Provide the (x, y) coordinate of the cell's center where the given text is located.  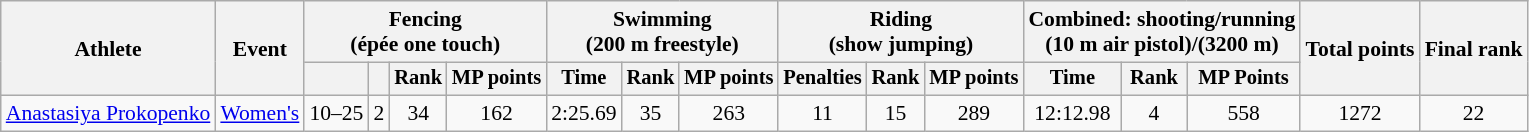
2:25.69 (584, 114)
35 (651, 114)
Event (260, 48)
22 (1474, 114)
15 (896, 114)
Anastasiya Prokopenko (108, 114)
Athlete (108, 48)
Women's (260, 114)
Swimming(200 m freestyle) (662, 32)
11 (822, 114)
2 (378, 114)
Riding(show jumping) (900, 32)
263 (728, 114)
Combined: shooting/running(10 m air pistol)/(3200 m) (1162, 32)
1272 (1360, 114)
Final rank (1474, 48)
162 (496, 114)
12:12.98 (1072, 114)
Total points (1360, 48)
289 (974, 114)
34 (418, 114)
Fencing(épée one touch) (425, 32)
10–25 (336, 114)
558 (1244, 114)
MP Points (1244, 79)
Penalties (822, 79)
4 (1154, 114)
